Search for the cell housing the specified text and yield its (x, y) center coordinate. 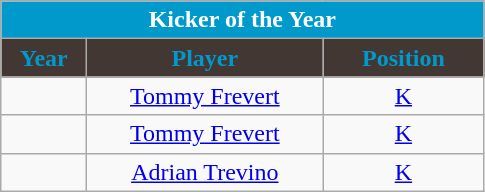
Position (404, 58)
Adrian Trevino (205, 172)
Kicker of the Year (242, 20)
Year (44, 58)
Player (205, 58)
